From the cell containing the given text, extract its center point as [X, Y] coordinate. 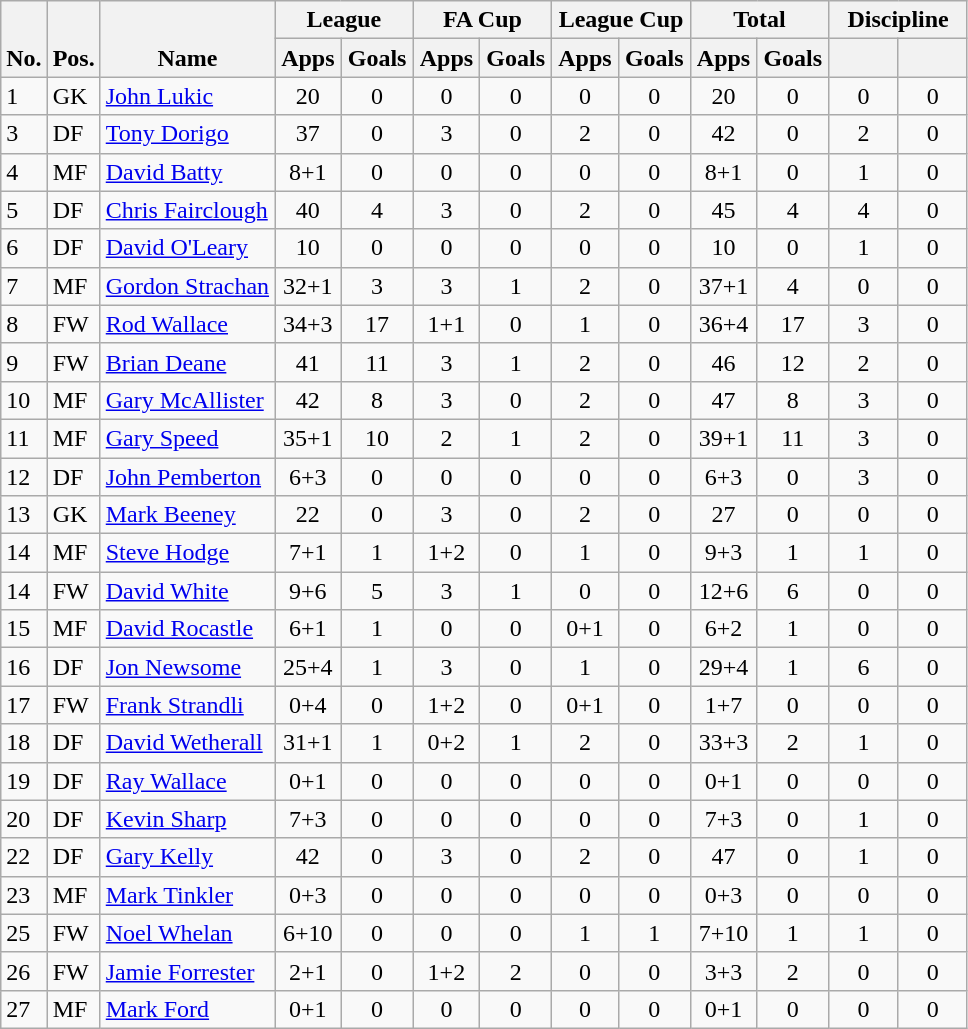
Mark Beeney [187, 515]
David Wetherall [187, 743]
3+3 [724, 971]
7 [24, 286]
25+4 [308, 667]
6+2 [724, 629]
12+6 [724, 591]
Mark Ford [187, 1009]
Chris Fairclough [187, 210]
0+2 [446, 743]
No. [24, 39]
Gary McAllister [187, 400]
2+1 [308, 971]
Brian Deane [187, 362]
Rod Wallace [187, 324]
David Rocastle [187, 629]
37+1 [724, 286]
37 [308, 134]
40 [308, 210]
15 [24, 629]
Gary Speed [187, 438]
25 [24, 933]
Kevin Sharp [187, 819]
7+1 [308, 553]
7+10 [724, 933]
David White [187, 591]
Steve Hodge [187, 553]
Jon Newsome [187, 667]
1+1 [446, 324]
David O'Leary [187, 248]
Pos. [74, 39]
23 [24, 895]
John Pemberton [187, 477]
Ray Wallace [187, 781]
Total [760, 20]
Jamie Forrester [187, 971]
Frank Strandli [187, 705]
Mark Tinkler [187, 895]
16 [24, 667]
9 [24, 362]
League [344, 20]
34+3 [308, 324]
Gary Kelly [187, 857]
0+4 [308, 705]
9+6 [308, 591]
Noel Whelan [187, 933]
Gordon Strachan [187, 286]
David Batty [187, 172]
18 [24, 743]
Name [187, 39]
Discipline [898, 20]
31+1 [308, 743]
League Cup [622, 20]
45 [724, 210]
29+4 [724, 667]
26 [24, 971]
FA Cup [482, 20]
13 [24, 515]
33+3 [724, 743]
39+1 [724, 438]
1+7 [724, 705]
32+1 [308, 286]
John Lukic [187, 96]
6+10 [308, 933]
6+1 [308, 629]
36+4 [724, 324]
41 [308, 362]
9+3 [724, 553]
35+1 [308, 438]
Tony Dorigo [187, 134]
46 [724, 362]
19 [24, 781]
